Identify which cell holds the provided text, then report its [X, Y] central coordinate. 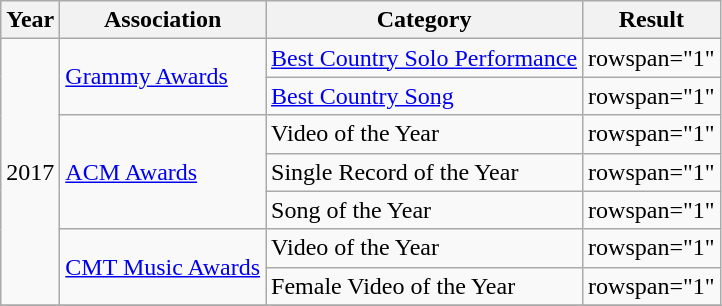
Category [424, 20]
Best Country Song [424, 96]
Best Country Solo Performance [424, 58]
Grammy Awards [163, 77]
2017 [30, 172]
Result [652, 20]
Year [30, 20]
CMT Music Awards [163, 267]
Song of the Year [424, 210]
Single Record of the Year [424, 172]
ACM Awards [163, 172]
Female Video of the Year [424, 286]
Association [163, 20]
